From the cell containing the given text, extract its center point as (x, y) coordinate. 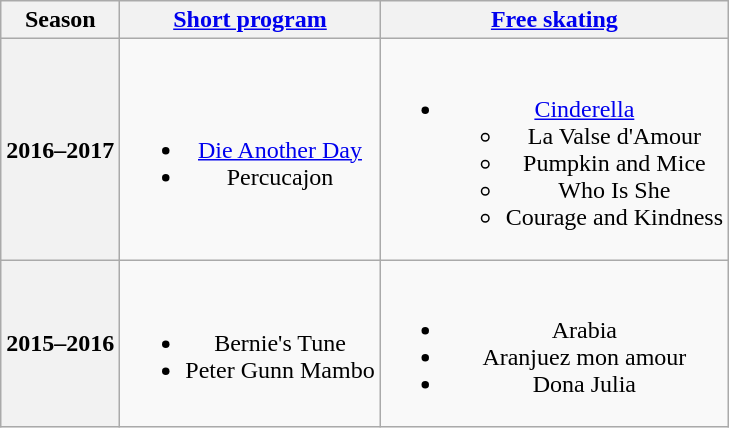
ArabiaAranjuez mon amourDona Julia (554, 344)
Cinderella La Valse d'AmourPumpkin and MiceWho Is SheCourage and Kindness (554, 150)
Season (60, 20)
Free skating (554, 20)
2016–2017 (60, 150)
Bernie's Tune Peter Gunn Mambo (250, 344)
Die Another Day Percucajon (250, 150)
2015–2016 (60, 344)
Short program (250, 20)
